Capture the cell that displays the provided text and extract its [X, Y] central coordinate. 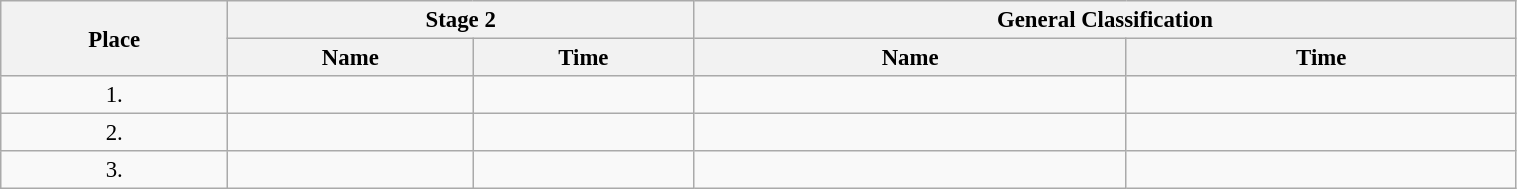
General Classification [1105, 20]
Stage 2 [461, 20]
Place [114, 38]
3. [114, 170]
1. [114, 95]
2. [114, 133]
